Return (X, Y) of the center of cell containing provided text 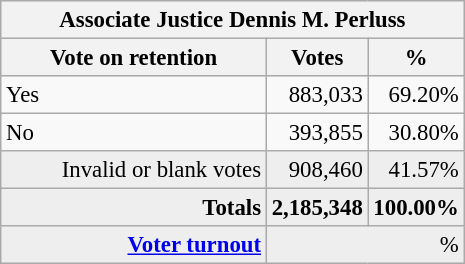
Votes (317, 58)
Invalid or blank votes (134, 170)
Totals (134, 208)
Associate Justice Dennis M. Perluss (232, 20)
Yes (134, 95)
908,460 (317, 170)
883,033 (317, 95)
No (134, 133)
100.00% (416, 208)
393,855 (317, 133)
41.57% (416, 170)
30.80% (416, 133)
69.20% (416, 95)
Vote on retention (134, 58)
2,185,348 (317, 208)
Voter turnout (134, 245)
